Locate the cell with the specified text and output its (X, Y) center coordinate. 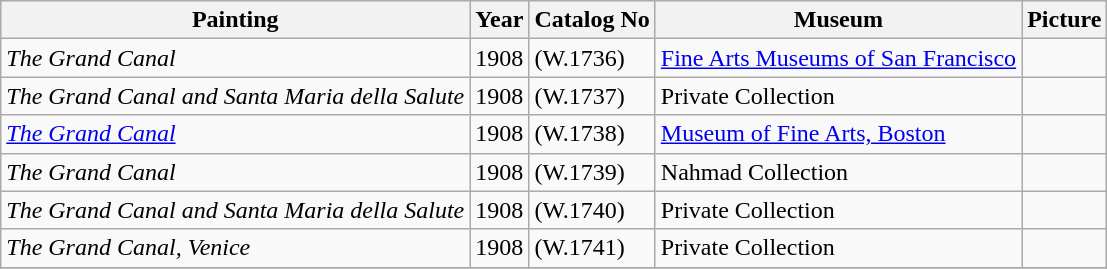
(W.1740) (592, 210)
(W.1741) (592, 248)
Museum of Fine Arts, Boston (838, 134)
(W.1738) (592, 134)
(W.1736) (592, 58)
Catalog No (592, 20)
Painting (236, 20)
Picture (1064, 20)
Nahmad Collection (838, 172)
Fine Arts Museums of San Francisco (838, 58)
Museum (838, 20)
(W.1737) (592, 96)
The Grand Canal, Venice (236, 248)
Year (500, 20)
(W.1739) (592, 172)
